From the cell containing the given text, extract its center point as [x, y] coordinate. 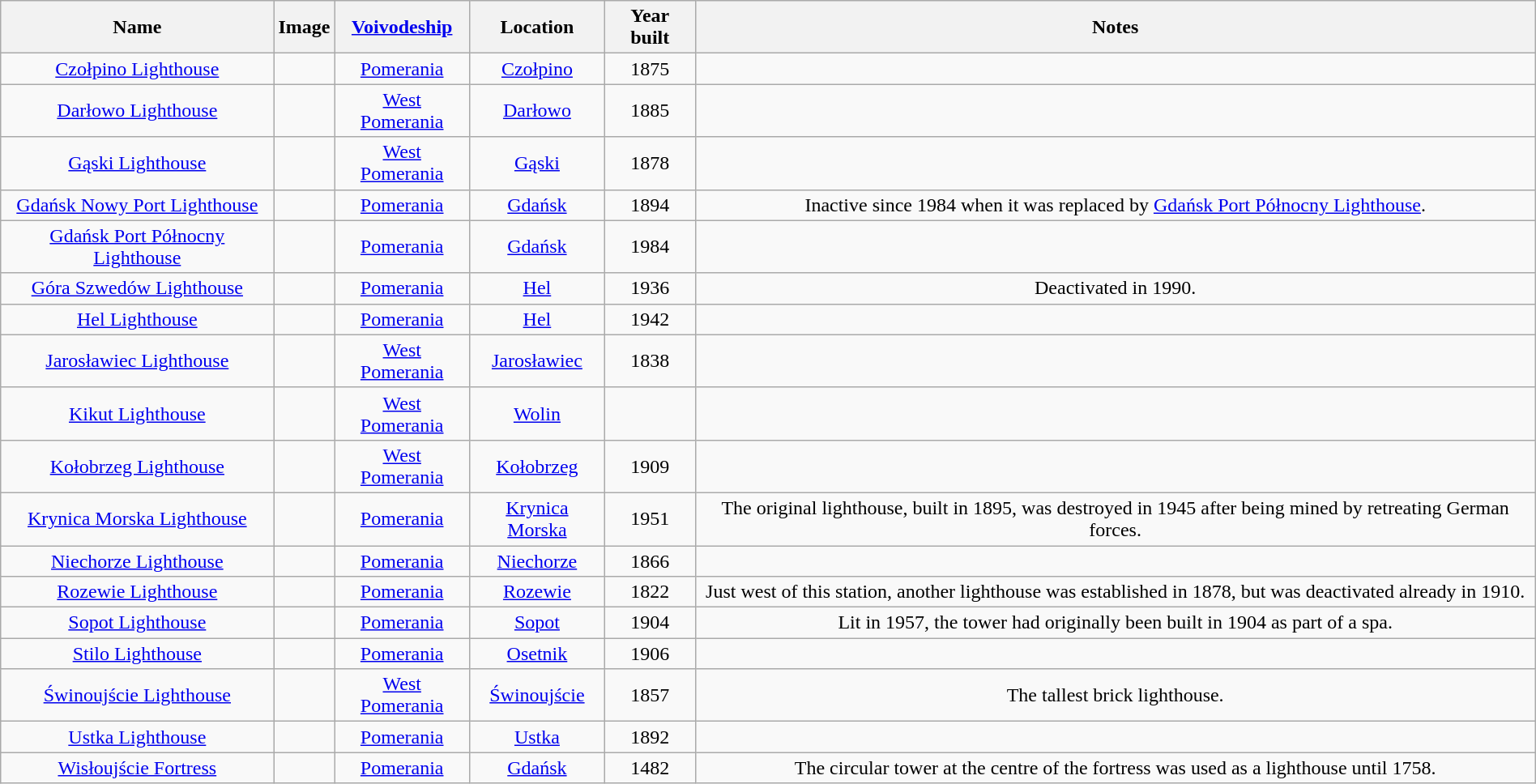
1892 [650, 737]
Image [305, 28]
1936 [650, 288]
Gąski Lighthouse [138, 164]
Niechorze Lighthouse [138, 561]
The tallest brick lighthouse. [1115, 695]
Góra Szwedów Lighthouse [138, 288]
1942 [650, 319]
Ustka [536, 737]
Darłowo Lighthouse [138, 110]
Voivodeship [402, 28]
Czołpino [536, 69]
1878 [650, 164]
Wisłoujście Fortress [138, 768]
Krynica Morska [536, 518]
Rozewie Lighthouse [138, 592]
The circular tower at the centre of the fortress was used as a lighthouse until 1758. [1115, 768]
Just west of this station, another lighthouse was established in 1878, but was deactivated already in 1910. [1115, 592]
Sopot [536, 623]
Rozewie [536, 592]
The original lighthouse, built in 1895, was destroyed in 1945 after being mined by retreating German forces. [1115, 518]
Osetnik [536, 654]
1482 [650, 768]
Kołobrzeg Lighthouse [138, 467]
1875 [650, 69]
Gdańsk Nowy Port Lighthouse [138, 205]
Jarosławiec Lighthouse [138, 361]
1904 [650, 623]
Year built [650, 28]
Świnoujście Lighthouse [138, 695]
Jarosławiec [536, 361]
Deactivated in 1990. [1115, 288]
1885 [650, 110]
Krynica Morska Lighthouse [138, 518]
1857 [650, 695]
1984 [650, 246]
Inactive since 1984 when it was replaced by Gdańsk Port Północny Lighthouse. [1115, 205]
Kikut Lighthouse [138, 413]
Stilo Lighthouse [138, 654]
1838 [650, 361]
Wolin [536, 413]
1909 [650, 467]
Hel Lighthouse [138, 319]
Świnoujście [536, 695]
1894 [650, 205]
Kołobrzeg [536, 467]
Gąski [536, 164]
Notes [1115, 28]
Niechorze [536, 561]
Darłowo [536, 110]
1822 [650, 592]
Ustka Lighthouse [138, 737]
Name [138, 28]
Lit in 1957, the tower had originally been built in 1904 as part of a spa. [1115, 623]
Sopot Lighthouse [138, 623]
Czołpino Lighthouse [138, 69]
Gdańsk Port Północny Lighthouse [138, 246]
Location [536, 28]
1906 [650, 654]
1866 [650, 561]
1951 [650, 518]
